Pinpoint the cell where the given text exists, returning its (X, Y) midpoint coordinate. 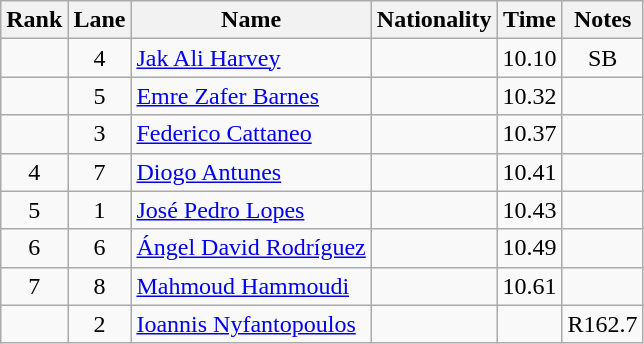
8 (100, 286)
1 (100, 210)
Notes (602, 20)
Lane (100, 20)
Nationality (434, 20)
10.49 (530, 248)
Rank (34, 20)
Mahmoud Hammoudi (251, 286)
2 (100, 324)
José Pedro Lopes (251, 210)
Emre Zafer Barnes (251, 96)
Name (251, 20)
Ioannis Nyfantopoulos (251, 324)
Jak Ali Harvey (251, 58)
10.32 (530, 96)
R162.7 (602, 324)
3 (100, 134)
Time (530, 20)
10.61 (530, 286)
Federico Cattaneo (251, 134)
10.10 (530, 58)
10.37 (530, 134)
10.43 (530, 210)
SB (602, 58)
Ángel David Rodríguez (251, 248)
Diogo Antunes (251, 172)
10.41 (530, 172)
